Determine the [X, Y] coordinate at the center of the cell enclosing the given text.  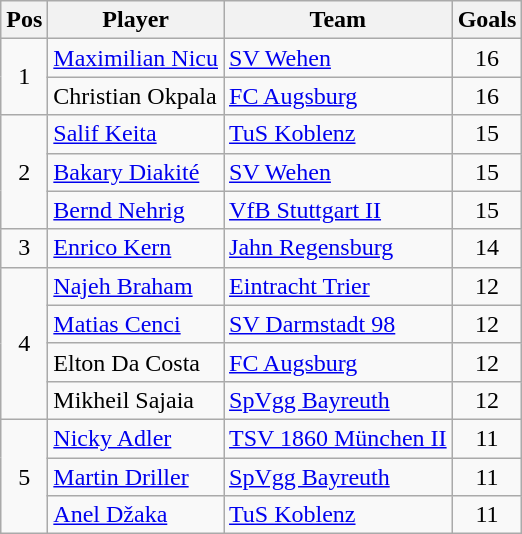
Martin Driller [136, 477]
Matias Cenci [136, 324]
Elton Da Costa [136, 362]
Bernd Nehrig [136, 210]
Maximilian Nicu [136, 58]
VfB Stuttgart II [338, 210]
3 [24, 248]
Eintracht Trier [338, 286]
Pos [24, 20]
Enrico Kern [136, 248]
14 [487, 248]
Najeh Braham [136, 286]
Player [136, 20]
Team [338, 20]
Jahn Regensburg [338, 248]
SV Darmstadt 98 [338, 324]
Nicky Adler [136, 438]
Salif Keita [136, 134]
Mikheil Sajaia [136, 400]
2 [24, 172]
TSV 1860 München II [338, 438]
Anel Džaka [136, 515]
1 [24, 77]
Bakary Diakité [136, 172]
Goals [487, 20]
5 [24, 476]
4 [24, 343]
Christian Okpala [136, 96]
